Capture the cell that displays the provided text and extract its [x, y] central coordinate. 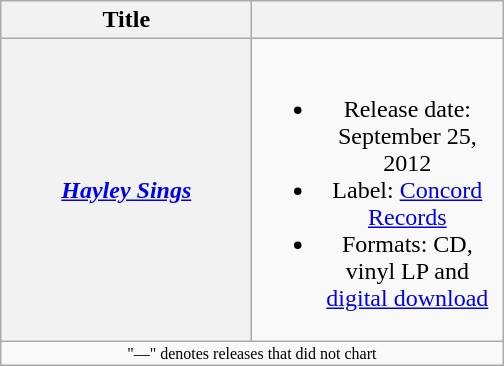
Release date: September 25, 2012Label: Concord RecordsFormats: CD, vinyl LP and digital download [378, 190]
Title [126, 20]
"—" denotes releases that did not chart [252, 353]
Hayley Sings [126, 190]
